Find where the given text appears and provide that cell's center as [x, y] coordinate. 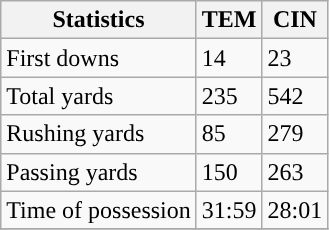
14 [229, 58]
Time of possession [99, 210]
85 [229, 134]
First downs [99, 58]
Passing yards [99, 172]
TEM [229, 20]
235 [229, 96]
31:59 [229, 210]
263 [295, 172]
542 [295, 96]
23 [295, 58]
28:01 [295, 210]
CIN [295, 20]
279 [295, 134]
Statistics [99, 20]
150 [229, 172]
Total yards [99, 96]
Rushing yards [99, 134]
